Identify which cell holds the provided text, then report its [X, Y] central coordinate. 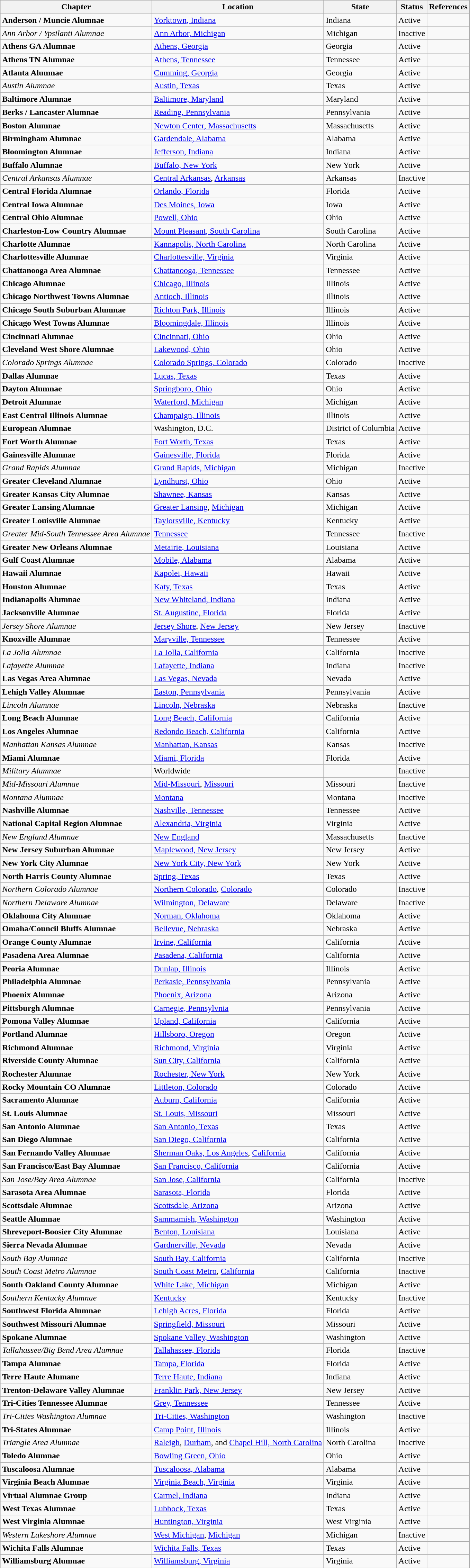
Easton, Pennsylvania [238, 692]
Gainesville, Florida [238, 455]
Pomona Valley Alumnae [76, 1021]
Orlando, Florida [238, 191]
Buffalo Alumnae [76, 165]
Bloomington Alumnae [76, 152]
Greater Lansing, Michigan [238, 507]
District of Columbia [360, 428]
Auburn, California [238, 1100]
Boston Alumnae [76, 125]
Miami Alumnae [76, 758]
Tri-Cities Washington Alumnae [76, 1416]
Sherman Oaks, Los Angeles, California [238, 1153]
Long Beach Alumnae [76, 718]
West Virginia Alumnae [76, 1522]
Terre Haute Alumane [76, 1377]
East Central Illinois Alumnae [76, 415]
Houston Alumnae [76, 587]
Alexandria, Virginia [238, 824]
New York City, New York [238, 863]
New York City Alumnae [76, 863]
Springfield, Missouri [238, 1324]
Southern Kentucky Alumnae [76, 1298]
Chicago West Towns Alumnae [76, 323]
Sammamish, Washington [238, 1218]
Central Arkansas, Arkansas [238, 178]
Chicago Northwest Towns Alumnae [76, 297]
Birmingham Alumnae [76, 138]
Tuscaloosa, Alabama [238, 1469]
Iowa [360, 205]
Gardnerville, Nevada [238, 1245]
Colorado Springs, Colorado [238, 362]
Tri-Cities, Washington [238, 1416]
Chicago Alumnae [76, 283]
Cincinnati, Ohio [238, 336]
Rocky Mountain CO Alumnae [76, 1087]
Tampa Alumnae [76, 1363]
Bowling Green, Ohio [238, 1456]
Upland, California [238, 1021]
West Texas Alumnae [76, 1508]
Nashville Alumnae [76, 810]
San Antonio, Texas [238, 1126]
Central Iowa Alumnae [76, 205]
Worldwide [238, 771]
Virginia Beach Alumnae [76, 1482]
Mid-Missouri Alumnae [76, 784]
Williamsburg Alumnae [76, 1561]
Lyndhurst, Ohio [238, 481]
Lincoln, Nebraska [238, 705]
Grand Rapids Alumnae [76, 468]
Springboro, Ohio [238, 389]
Colorado Springs Alumnae [76, 362]
Chattanooga Area Alumnae [76, 270]
Spokane Alumnae [76, 1337]
Cleveland West Shore Alumnae [76, 349]
Wilmington, Delaware [238, 903]
St. Augustine, Florida [238, 613]
Chattanooga, Tennessee [238, 270]
Grey, Tennessee [238, 1403]
Wichita Falls Alumnae [76, 1548]
Lafayette Alumnae [76, 665]
Richton Park, Illinois [238, 310]
South Oakland County Alumnae [76, 1285]
Portland Alumnae [76, 1034]
Gardendale, Alabama [238, 138]
Tallahassee, Florida [238, 1350]
Waterford, Michigan [238, 402]
Gulf Coast Alumnae [76, 560]
Scottsdale, Arizona [238, 1205]
Baltimore, Maryland [238, 99]
Ann Arbor, Michigan [238, 33]
Tri-States Alumnae [76, 1430]
Sarasota Area Alumnae [76, 1192]
Newton Center, Massachusetts [238, 125]
Nashville, Tennessee [238, 810]
Bellevue, Nebraska [238, 929]
Tampa, Florida [238, 1363]
Cincinnati Alumnae [76, 336]
Tuscaloosa Alumnae [76, 1469]
Greater Mid-South Tennessee Area Alumnae [76, 534]
St. Louis, Missouri [238, 1113]
Richmond, Virginia [238, 1048]
Athens TN Alumnae [76, 60]
Manhattan Kansas Alumnae [76, 744]
Wichita Falls, Texas [238, 1548]
New Whiteland, Indiana [238, 600]
Tri-Cities Tennessee Alumnae [76, 1403]
Seattle Alumnae [76, 1218]
Dallas Alumnae [76, 375]
Athens, Georgia [238, 46]
Northern Delaware Alumnae [76, 903]
Mobile, Alabama [238, 560]
San Diego Alumnae [76, 1140]
Baltimore Alumnae [76, 99]
Fort Worth, Texas [238, 442]
Phoenix, Arizona [238, 995]
Bloomingdale, Illinois [238, 323]
Trenton-Delaware Valley Alumnae [76, 1390]
Northern Colorado Alumnae [76, 889]
Jersey Shore, New Jersey [238, 626]
St. Louis Alumnae [76, 1113]
South Carolina [360, 231]
Indianapolis Alumnae [76, 600]
San Jose, California [238, 1179]
South Coast Metro, California [238, 1271]
South Bay Alumnae [76, 1258]
Pasadena Area Alumnae [76, 955]
Western Lakeshore Alumnae [76, 1535]
Chicago South Suburban Alumnae [76, 310]
Charleston-Low Country Alumnae [76, 231]
Fort Worth Alumnae [76, 442]
Maryville, Tennessee [238, 639]
Virginia Beach, Virginia [238, 1482]
Detroit Alumnae [76, 402]
European Alumnae [76, 428]
New England Alumnae [76, 837]
Carmel, Indiana [238, 1495]
Rochester Alumnae [76, 1074]
Sarasota, Florida [238, 1192]
Triangle Area Alumnae [76, 1443]
Scottsdale Alumnae [76, 1205]
Terre Haute, Indiana [238, 1377]
Montana Alumnae [76, 797]
Franklin Park, New Jersey [238, 1390]
Chapter [76, 7]
San Fernando Valley Alumnae [76, 1153]
Rochester, New York [238, 1074]
Grand Rapids, Michigan [238, 468]
Camp Point, Illinois [238, 1430]
Champaign, Illinois [238, 415]
San Francisco, California [238, 1166]
Jefferson, Indiana [238, 152]
Pittsburgh Alumnae [76, 1008]
Spokane Valley, Washington [238, 1337]
Toledo Alumnae [76, 1456]
Kapolei, Hawaii [238, 573]
Shawnee, Kansas [238, 494]
Charlottesville, Virginia [238, 257]
Miami, Florida [238, 758]
Atlanta Alumnae [76, 73]
Lucas, Texas [238, 375]
Central Ohio Alumnae [76, 218]
Charlotte Alumnae [76, 244]
Ann Arbor / Ypsilanti Alumnae [76, 33]
Pasadena, California [238, 955]
Kannapolis, North Carolina [238, 244]
Norman, Oklahoma [238, 916]
Yorktown, Indiana [238, 20]
San Antonio Alumnae [76, 1126]
Peoria Alumnae [76, 968]
Spring, Texas [238, 876]
Greater Louisville Alumnae [76, 520]
Los Angeles Alumnae [76, 731]
National Capital Region Alumnae [76, 824]
Northern Colorado, Colorado [238, 889]
La Jolla Alumnae [76, 652]
Chicago, Illinois [238, 283]
New Jersey Suburban Alumnae [76, 850]
Antioch, Illinois [238, 297]
Greater New Orleans Alumnae [76, 547]
Las Vegas, Nevada [238, 679]
Hillsboro, Oregon [238, 1034]
Athens GA Alumnae [76, 46]
Huntington, Virginia [238, 1522]
Lehigh Valley Alumnae [76, 692]
Las Vegas Area Alumnae [76, 679]
Hawaii Alumnae [76, 573]
Riverside County Alumnae [76, 1061]
Tallahassee/Big Bend Area Alumnae [76, 1350]
Greater Cleveland Alumnae [76, 481]
Lakewood, Ohio [238, 349]
Manhattan, Kansas [238, 744]
Athens, Tennessee [238, 60]
San Francisco/East Bay Alumnae [76, 1166]
Lubbock, Texas [238, 1508]
References [449, 7]
Location [238, 7]
Carnegie, Pennsylvnia [238, 1008]
Lehigh Acres, Florida [238, 1311]
Omaha/Council Bluffs Alumnae [76, 929]
Greater Lansing Alumnae [76, 507]
Maryland [360, 99]
Military Alumnae [76, 771]
Jersey Shore Alumnae [76, 626]
West Michigan, Michigan [238, 1535]
Oklahoma [360, 916]
Powell, Ohio [238, 218]
Southwest Florida Alumnae [76, 1311]
Richmond Alumnae [76, 1048]
Gainesville Alumnae [76, 455]
Dunlap, Illinois [238, 968]
Status [412, 7]
San Diego, California [238, 1140]
Lincoln Alumnae [76, 705]
Shreveport-Boosier City Alumnae [76, 1232]
White Lake, Michigan [238, 1285]
Cumming, Georgia [238, 73]
South Coast Metro Alumnae [76, 1271]
South Bay, California [238, 1258]
Southwest Missouri Alumnae [76, 1324]
Mount Pleasant, South Carolina [238, 231]
Anderson / Muncie Alumnae [76, 20]
Metairie, Louisiana [238, 547]
Philadelphia Alumnae [76, 981]
Knoxville Alumnae [76, 639]
Littleton, Colorado [238, 1087]
New England [238, 837]
Berks / Lancaster Alumnae [76, 112]
Buffalo, New York [238, 165]
Mid-Missouri, Missouri [238, 784]
Arkansas [360, 178]
State [360, 7]
Sun City, California [238, 1061]
Benton, Louisiana [238, 1232]
Washington, D.C. [238, 428]
Jacksonville Alumnae [76, 613]
Redondo Beach, California [238, 731]
La Jolla, California [238, 652]
Sierra Nevada Alumnae [76, 1245]
Austin Alumnae [76, 86]
San Jose/Bay Area Alumnae [76, 1179]
Long Beach, California [238, 718]
Orange County Alumnae [76, 942]
Greater Kansas City Alumnae [76, 494]
Lafayette, Indiana [238, 665]
Irvine, California [238, 942]
Delaware [360, 903]
Austin, Texas [238, 86]
Oregon [360, 1034]
Perkasie, Pennsylvania [238, 981]
Oklahoma City Alumnae [76, 916]
Hawaii [360, 573]
Virtual Alumnae Group [76, 1495]
Charlottesville Alumnae [76, 257]
Maplewood, New Jersey [238, 850]
Central Arkansas Alumnae [76, 178]
Raleigh, Durham, and Chapel Hill, North Carolina [238, 1443]
West Virginia [360, 1522]
Phoenix Alumnae [76, 995]
Sacramento Alumnae [76, 1100]
North Harris County Alumnae [76, 876]
Reading, Pennsylvania [238, 112]
Katy, Texas [238, 587]
Taylorsville, Kentucky [238, 520]
Williamsburg, Virginia [238, 1561]
Central Florida Alumnae [76, 191]
Dayton Alumnae [76, 389]
Des Moines, Iowa [238, 205]
